Search for the cell housing the specified text and yield its [x, y] center coordinate. 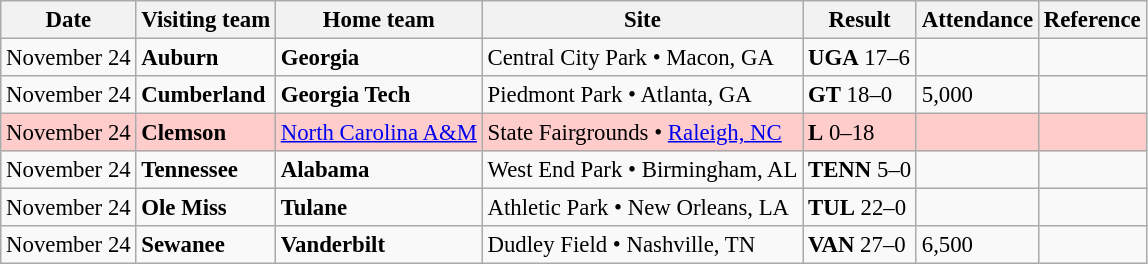
Vanderbilt [378, 245]
GT 18–0 [860, 95]
TENN 5–0 [860, 170]
Attendance [977, 20]
Athletic Park • New Orleans, LA [642, 208]
Cumberland [206, 95]
Result [860, 20]
6,500 [977, 245]
VAN 27–0 [860, 245]
Dudley Field • Nashville, TN [642, 245]
Piedmont Park • Atlanta, GA [642, 95]
North Carolina A&M [378, 133]
L 0–18 [860, 133]
Home team [378, 20]
State Fairgrounds • Raleigh, NC [642, 133]
Sewanee [206, 245]
West End Park • Birmingham, AL [642, 170]
TUL 22–0 [860, 208]
Reference [1092, 20]
Clemson [206, 133]
Ole Miss [206, 208]
UGA 17–6 [860, 58]
Site [642, 20]
Georgia Tech [378, 95]
Alabama [378, 170]
Tennessee [206, 170]
5,000 [977, 95]
Auburn [206, 58]
Visiting team [206, 20]
Central City Park • Macon, GA [642, 58]
Tulane [378, 208]
Georgia [378, 58]
Date [68, 20]
